Extract the [X, Y] coordinate from the center of the cell holding the provided text.  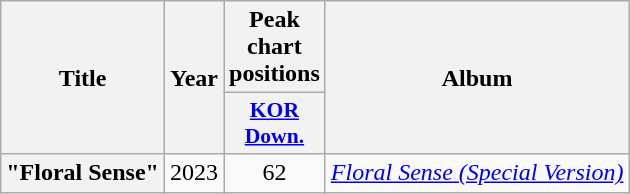
"Floral Sense" [83, 173]
Title [83, 78]
KORDown. [275, 124]
2023 [194, 173]
Peakchartpositions [275, 47]
Album [477, 78]
Floral Sense (Special Version) [477, 173]
Year [194, 78]
62 [275, 173]
